Provide the [X, Y] coordinate of the cell's center where the given text is located.  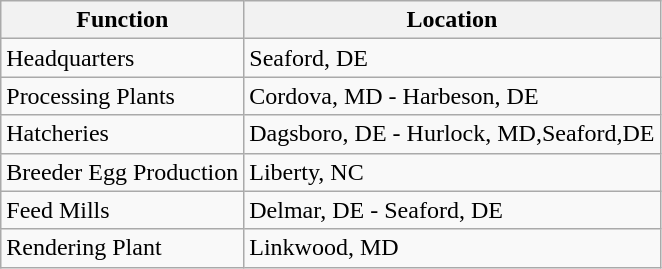
Cordova, MD - Harbeson, DE [452, 96]
Rendering Plant [122, 248]
Feed Mills [122, 210]
Dagsboro, DE - Hurlock, MD,Seaford,DE [452, 134]
Linkwood, MD [452, 248]
Breeder Egg Production [122, 172]
Delmar, DE - Seaford, DE [452, 210]
Location [452, 20]
Liberty, NC [452, 172]
Seaford, DE [452, 58]
Headquarters [122, 58]
Processing Plants [122, 96]
Function [122, 20]
Hatcheries [122, 134]
